From the cell containing the given text, extract its center point as [x, y] coordinate. 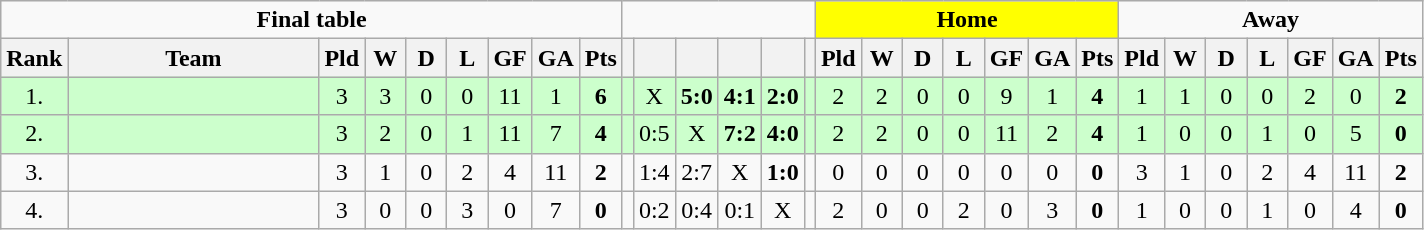
0:5 [654, 134]
9 [1006, 96]
Away [1270, 20]
Home [966, 20]
0:4 [696, 210]
4:1 [740, 96]
2:7 [696, 172]
1:0 [782, 172]
Final table [312, 20]
6 [600, 96]
0:1 [740, 210]
0:2 [654, 210]
4:0 [782, 134]
2. [34, 134]
1:4 [654, 172]
Rank [34, 58]
1. [34, 96]
7:2 [740, 134]
5:0 [696, 96]
Team [194, 58]
2:0 [782, 96]
5 [1356, 134]
3. [34, 172]
4. [34, 210]
